Provide the (x, y) coordinate of the cell's center where the given text is located.  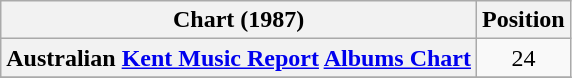
Chart (1987) (239, 20)
Australian Kent Music Report Albums Chart (239, 58)
Position (524, 20)
24 (524, 58)
